Capture the cell that displays the provided text and extract its [x, y] central coordinate. 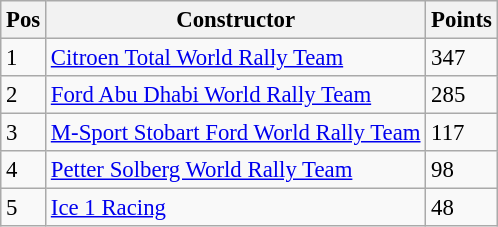
4 [24, 170]
347 [462, 58]
Points [462, 20]
Ice 1 Racing [236, 208]
Citroen Total World Rally Team [236, 58]
5 [24, 208]
Constructor [236, 20]
285 [462, 95]
48 [462, 208]
Pos [24, 20]
3 [24, 133]
2 [24, 95]
1 [24, 58]
98 [462, 170]
Ford Abu Dhabi World Rally Team [236, 95]
117 [462, 133]
M-Sport Stobart Ford World Rally Team [236, 133]
Petter Solberg World Rally Team [236, 170]
